Detect which cell encompasses the target text, then output its (x, y) center coordinate. 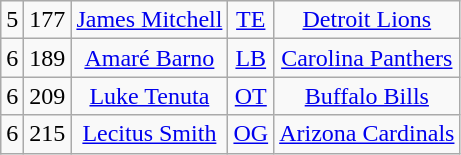
James Mitchell (150, 20)
Detroit Lions (367, 20)
Lecitus Smith (150, 134)
Carolina Panthers (367, 58)
OG (251, 134)
Amaré Barno (150, 58)
5 (12, 20)
OT (251, 96)
Arizona Cardinals (367, 134)
177 (48, 20)
Buffalo Bills (367, 96)
215 (48, 134)
Luke Tenuta (150, 96)
189 (48, 58)
LB (251, 58)
209 (48, 96)
TE (251, 20)
